For the text-containing cell, return its midpoint in [X, Y] coordinate format. 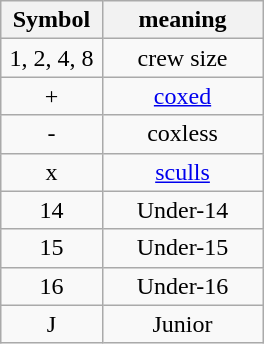
Junior [182, 324]
Under-15 [182, 248]
Under-16 [182, 286]
Under-14 [182, 210]
x [52, 172]
sculls [182, 172]
1, 2, 4, 8 [52, 58]
14 [52, 210]
- [52, 134]
J [52, 324]
crew size [182, 58]
+ [52, 96]
coxed [182, 96]
15 [52, 248]
coxless [182, 134]
16 [52, 286]
meaning [182, 20]
Symbol [52, 20]
